Determine the (X, Y) coordinate at the center of the cell enclosing the given text.  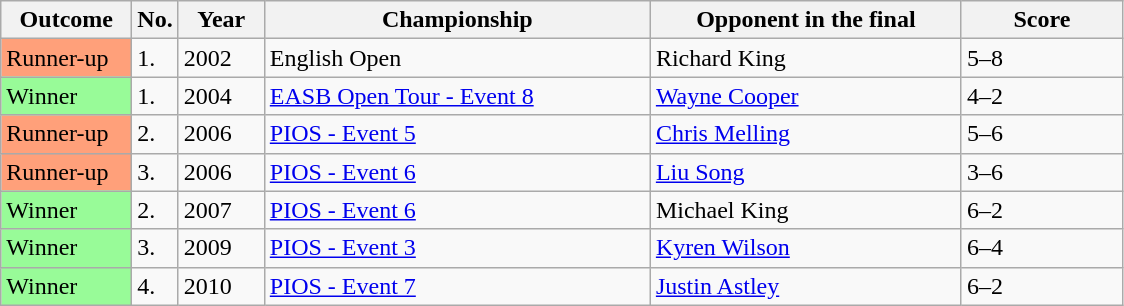
Michael King (806, 210)
Liu Song (806, 172)
Score (1042, 20)
2002 (221, 58)
Championship (457, 20)
EASB Open Tour - Event 8 (457, 96)
PIOS - Event 5 (457, 134)
2007 (221, 210)
3–6 (1042, 172)
5–6 (1042, 134)
Justin Astley (806, 286)
2009 (221, 248)
4. (155, 286)
Richard King (806, 58)
No. (155, 20)
Wayne Cooper (806, 96)
Outcome (66, 20)
Year (221, 20)
2004 (221, 96)
5–8 (1042, 58)
Kyren Wilson (806, 248)
PIOS - Event 7 (457, 286)
English Open (457, 58)
6–4 (1042, 248)
PIOS - Event 3 (457, 248)
Opponent in the final (806, 20)
2010 (221, 286)
Chris Melling (806, 134)
4–2 (1042, 96)
